Return the [X, Y] coordinate for the center point of the cell that contains the specified text.  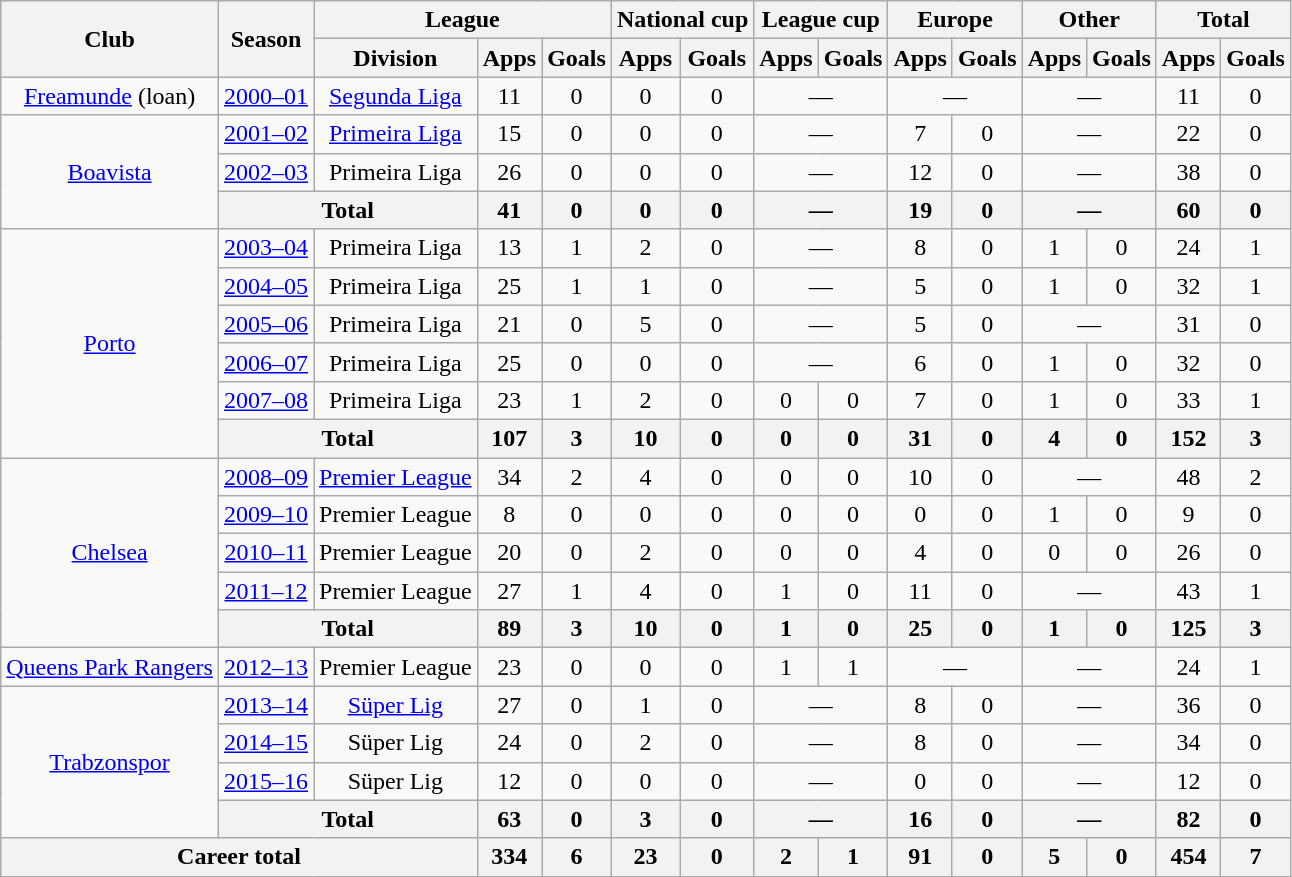
Season [266, 39]
21 [509, 324]
Trabzonspor [110, 762]
2003–04 [266, 248]
9 [1188, 515]
Freamunde (loan) [110, 96]
Segunda Liga [396, 96]
2004–05 [266, 286]
Career total [239, 857]
15 [509, 134]
Division [396, 58]
2011–12 [266, 591]
2010–11 [266, 553]
Boavista [110, 172]
38 [1188, 172]
63 [509, 819]
89 [509, 629]
22 [1188, 134]
League [463, 20]
16 [920, 819]
Porto [110, 343]
League cup [821, 20]
Chelsea [110, 553]
36 [1188, 705]
20 [509, 553]
60 [1188, 210]
Other [1089, 20]
2005–06 [266, 324]
2009–10 [266, 515]
125 [1188, 629]
19 [920, 210]
13 [509, 248]
152 [1188, 438]
2012–13 [266, 667]
48 [1188, 477]
454 [1188, 857]
2001–02 [266, 134]
Club [110, 39]
2013–14 [266, 705]
33 [1188, 400]
Europe [955, 20]
2007–08 [266, 400]
Queens Park Rangers [110, 667]
2002–03 [266, 172]
2014–15 [266, 743]
107 [509, 438]
41 [509, 210]
2008–09 [266, 477]
2000–01 [266, 96]
National cup [682, 20]
43 [1188, 591]
91 [920, 857]
2006–07 [266, 362]
334 [509, 857]
2015–16 [266, 781]
82 [1188, 819]
